Extract the [x, y] coordinate from the center of the cell holding the provided text.  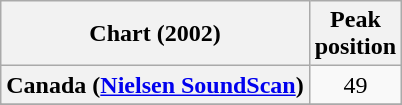
Chart (2002) [155, 34]
Peakposition [355, 34]
49 [355, 85]
Canada (Nielsen SoundScan) [155, 85]
